Search for the cell housing the specified text and yield its [x, y] center coordinate. 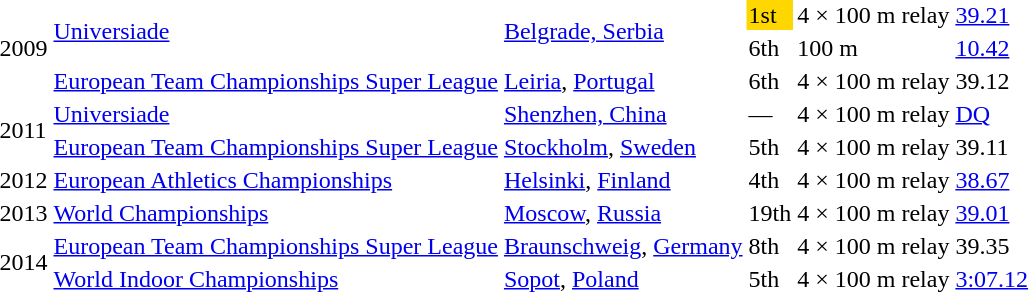
European Athletics Championships [276, 180]
Leiria, Portugal [623, 81]
— [770, 114]
Helsinki, Finland [623, 180]
Moscow, Russia [623, 213]
5th [770, 147]
Stockholm, Sweden [623, 147]
19th [770, 213]
Braunschweig, Germany [623, 246]
8th [770, 246]
4th [770, 180]
Shenzhen, China [623, 114]
Belgrade, Serbia [623, 32]
World Championships [276, 213]
100 m [874, 48]
1st [770, 15]
